From the cell containing the given text, extract its center point as [x, y] coordinate. 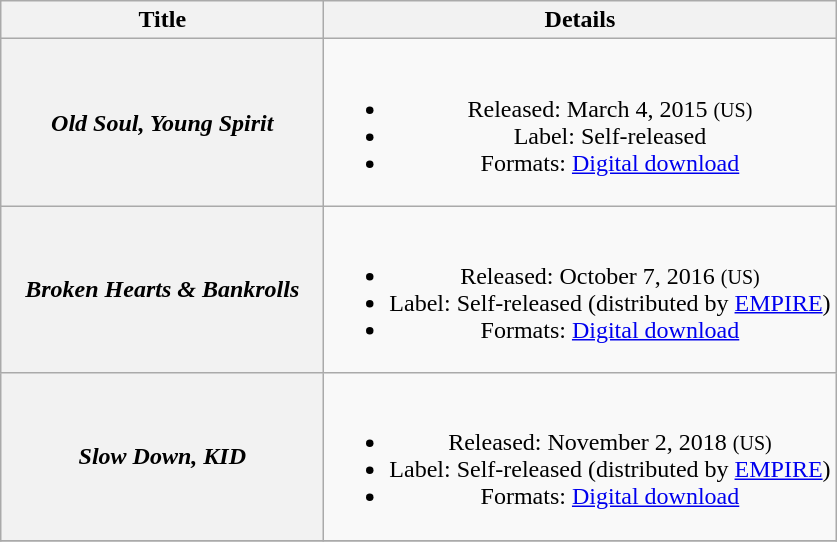
Slow Down, KID [162, 456]
Old Soul, Young Spirit [162, 122]
Released: March 4, 2015 (US)Label: Self-releasedFormats: Digital download [580, 122]
Released: November 2, 2018 (US)Label: Self-released (distributed by EMPIRE)Formats: Digital download [580, 456]
Released: October 7, 2016 (US)Label: Self-released (distributed by EMPIRE)Formats: Digital download [580, 290]
Details [580, 20]
Title [162, 20]
Broken Hearts & Bankrolls [162, 290]
